Identify which cell holds the provided text, then report its [X, Y] central coordinate. 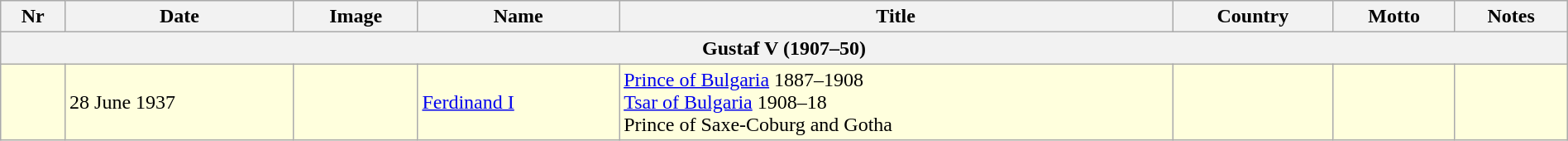
Title [896, 17]
Name [519, 17]
Motto [1394, 17]
Nr [33, 17]
Notes [1511, 17]
Gustaf V (1907–50) [784, 48]
Country [1254, 17]
Ferdinand I [519, 102]
28 June 1937 [180, 102]
Prince of Bulgaria 1887–1908Tsar of Bulgaria 1908–18Prince of Saxe-Coburg and Gotha [896, 102]
Date [180, 17]
Image [356, 17]
